Detect which cell encompasses the target text, then output its [X, Y] center coordinate. 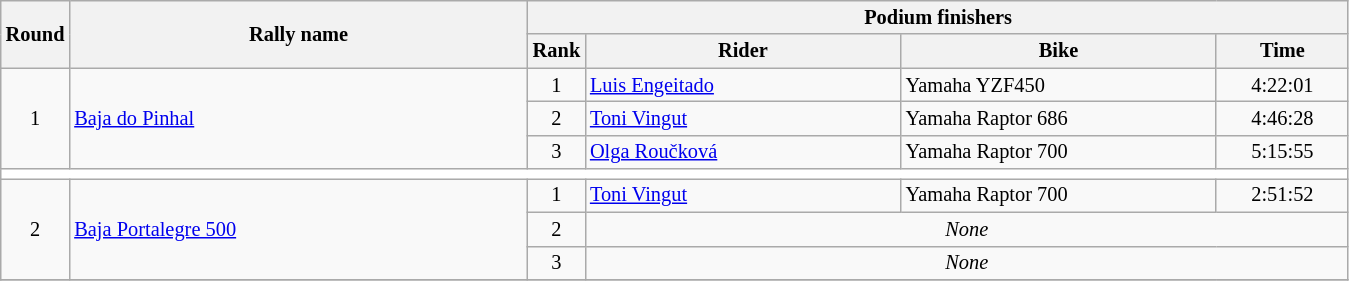
5:15:55 [1282, 152]
Yamaha Raptor 686 [1059, 118]
2:51:52 [1282, 195]
4:46:28 [1282, 118]
Bike [1059, 51]
Podium finishers [938, 17]
Olga Roučková [743, 152]
Rider [743, 51]
Baja Portalegre 500 [298, 228]
Luis Engeitado [743, 85]
Time [1282, 51]
Rank [556, 51]
Yamaha YZF450 [1059, 85]
Round [36, 34]
Rally name [298, 34]
Baja do Pinhal [298, 118]
4:22:01 [1282, 85]
